For the text-containing cell, return its midpoint in [X, Y] coordinate format. 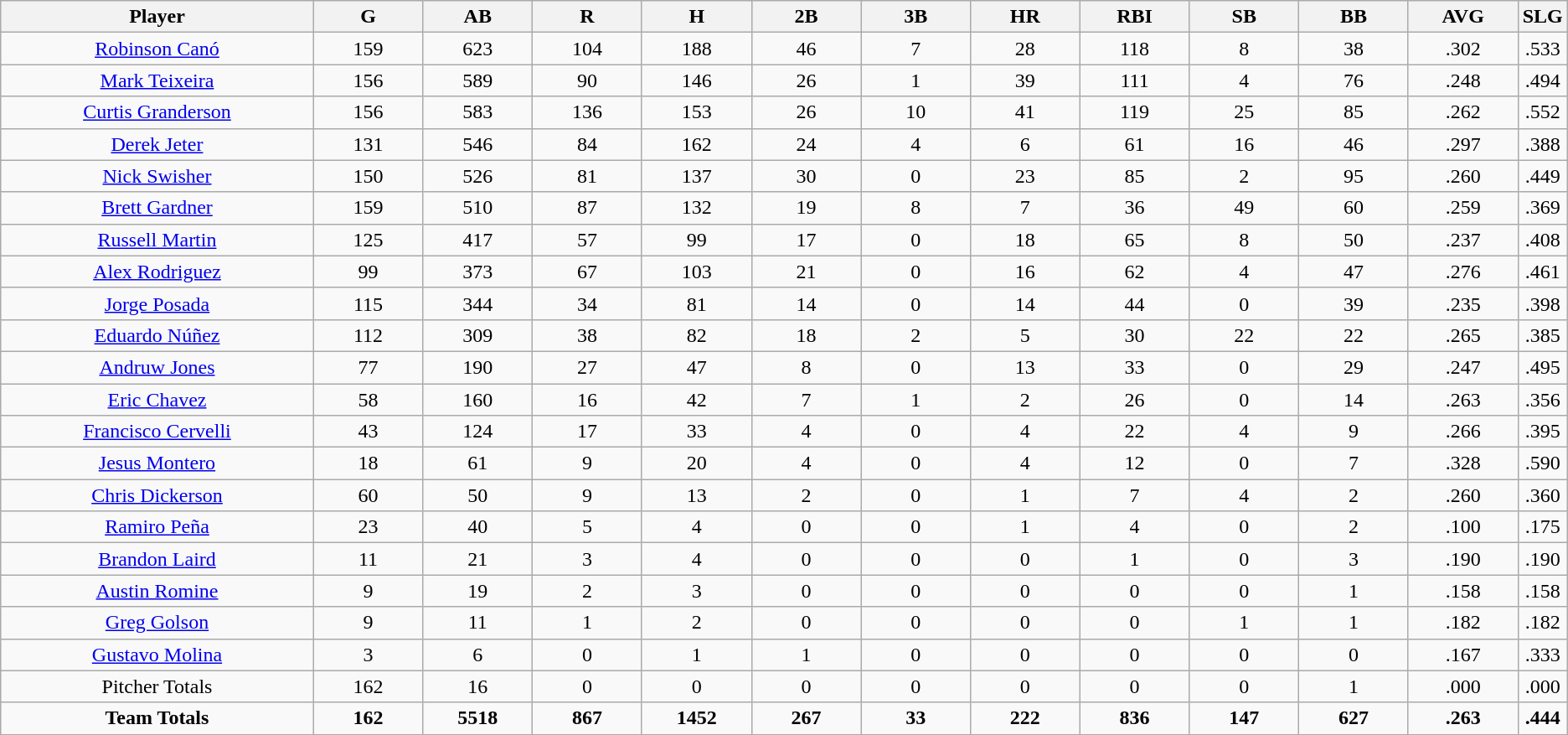
.449 [1543, 176]
.552 [1543, 112]
373 [477, 272]
29 [1354, 367]
160 [477, 400]
417 [477, 240]
623 [477, 49]
836 [1134, 718]
Pitcher Totals [157, 686]
.237 [1462, 240]
.533 [1543, 49]
40 [477, 527]
222 [1025, 718]
344 [477, 303]
115 [369, 303]
84 [588, 144]
.265 [1462, 335]
.494 [1543, 80]
2B [806, 17]
.235 [1462, 303]
.369 [1543, 208]
.444 [1543, 718]
36 [1134, 208]
.266 [1462, 432]
65 [1134, 240]
.385 [1543, 335]
.461 [1543, 272]
.262 [1462, 112]
627 [1354, 718]
510 [477, 208]
76 [1354, 80]
Francisco Cervelli [157, 432]
Jesus Montero [157, 463]
Austin Romine [157, 591]
Chris Dickerson [157, 495]
150 [369, 176]
49 [1245, 208]
Eduardo Núñez [157, 335]
153 [697, 112]
27 [588, 367]
.395 [1543, 432]
Andruw Jones [157, 367]
Team Totals [157, 718]
87 [588, 208]
.248 [1462, 80]
103 [697, 272]
67 [588, 272]
267 [806, 718]
3B [916, 17]
.328 [1462, 463]
132 [697, 208]
82 [697, 335]
118 [1134, 49]
104 [588, 49]
146 [697, 80]
SLG [1543, 17]
10 [916, 112]
.175 [1543, 527]
136 [588, 112]
12 [1134, 463]
137 [697, 176]
Gustavo Molina [157, 655]
119 [1134, 112]
25 [1245, 112]
Alex Rodriguez [157, 272]
.167 [1462, 655]
28 [1025, 49]
Mark Teixeira [157, 80]
.398 [1543, 303]
90 [588, 80]
42 [697, 400]
.495 [1543, 367]
77 [369, 367]
44 [1134, 303]
20 [697, 463]
Greg Golson [157, 623]
RBI [1134, 17]
.360 [1543, 495]
1452 [697, 718]
HR [1025, 17]
.259 [1462, 208]
124 [477, 432]
.297 [1462, 144]
589 [477, 80]
.408 [1543, 240]
62 [1134, 272]
41 [1025, 112]
Nick Swisher [157, 176]
Derek Jeter [157, 144]
57 [588, 240]
24 [806, 144]
.247 [1462, 367]
111 [1134, 80]
131 [369, 144]
H [697, 17]
546 [477, 144]
125 [369, 240]
867 [588, 718]
.100 [1462, 527]
Jorge Posada [157, 303]
Brandon Laird [157, 559]
190 [477, 367]
.590 [1543, 463]
95 [1354, 176]
.276 [1462, 272]
.388 [1543, 144]
526 [477, 176]
188 [697, 49]
.333 [1543, 655]
G [369, 17]
34 [588, 303]
SB [1245, 17]
Brett Gardner [157, 208]
583 [477, 112]
Ramiro Peña [157, 527]
.356 [1543, 400]
Curtis Granderson [157, 112]
AVG [1462, 17]
43 [369, 432]
Eric Chavez [157, 400]
AB [477, 17]
5518 [477, 718]
309 [477, 335]
Robinson Canó [157, 49]
.302 [1462, 49]
112 [369, 335]
58 [369, 400]
Player [157, 17]
BB [1354, 17]
147 [1245, 718]
Russell Martin [157, 240]
R [588, 17]
